Find where the given text appears and provide that cell's center as (x, y) coordinate. 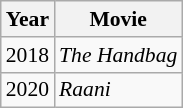
The Handbag (118, 55)
Year (28, 19)
2018 (28, 55)
Movie (118, 19)
2020 (28, 90)
Raani (118, 90)
